Capture the cell that displays the provided text and extract its [x, y] central coordinate. 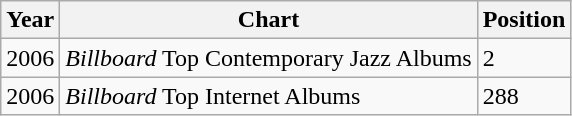
Billboard Top Internet Albums [268, 96]
Position [524, 20]
288 [524, 96]
Year [30, 20]
2 [524, 58]
Chart [268, 20]
Billboard Top Contemporary Jazz Albums [268, 58]
